Extract the (x, y) coordinate from the center of the cell holding the provided text.  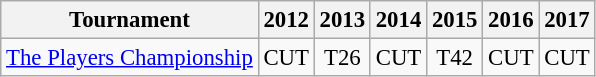
2013 (342, 20)
T42 (455, 58)
2017 (567, 20)
2014 (398, 20)
T26 (342, 58)
2015 (455, 20)
The Players Championship (130, 58)
Tournament (130, 20)
2016 (511, 20)
2012 (286, 20)
